Pinpoint the cell where the given text exists, returning its (X, Y) midpoint coordinate. 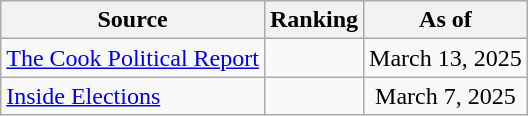
March 13, 2025 (446, 58)
The Cook Political Report (133, 58)
As of (446, 20)
Inside Elections (133, 96)
Source (133, 20)
March 7, 2025 (446, 96)
Ranking (314, 20)
